Detect which cell encompasses the target text, then output its (X, Y) center coordinate. 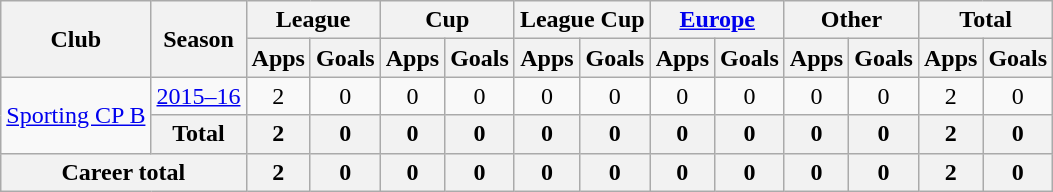
League (313, 20)
2015–16 (198, 96)
Europe (717, 20)
Season (198, 39)
Career total (124, 172)
Sporting CP B (76, 115)
Cup (447, 20)
Other (851, 20)
League Cup (582, 20)
Club (76, 39)
